Find where the given text appears and provide that cell's center as (X, Y) coordinate. 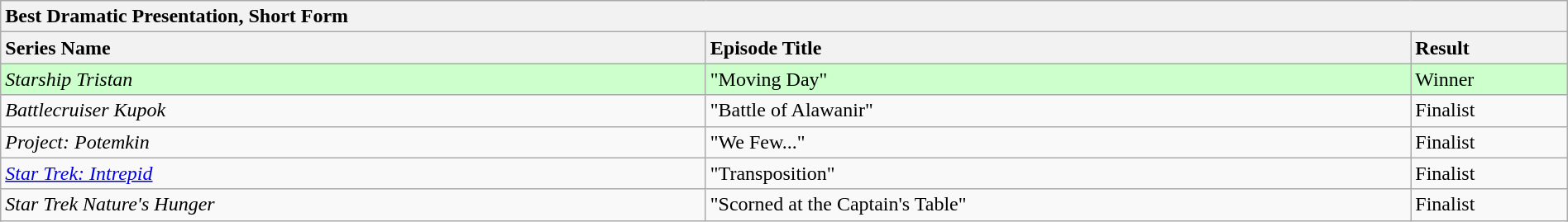
"We Few..." (1059, 142)
"Scorned at the Captain's Table" (1059, 205)
Winner (1489, 79)
"Battle of Alawanir" (1059, 111)
Project: Potemkin (354, 142)
Episode Title (1059, 48)
Best Dramatic Presentation, Short Form (784, 17)
Starship Tristan (354, 79)
Star Trek: Intrepid (354, 173)
Result (1489, 48)
Star Trek Nature's Hunger (354, 205)
Battlecruiser Kupok (354, 111)
"Transposition" (1059, 173)
Series Name (354, 48)
"Moving Day" (1059, 79)
